Identify which cell holds the provided text, then report its [X, Y] central coordinate. 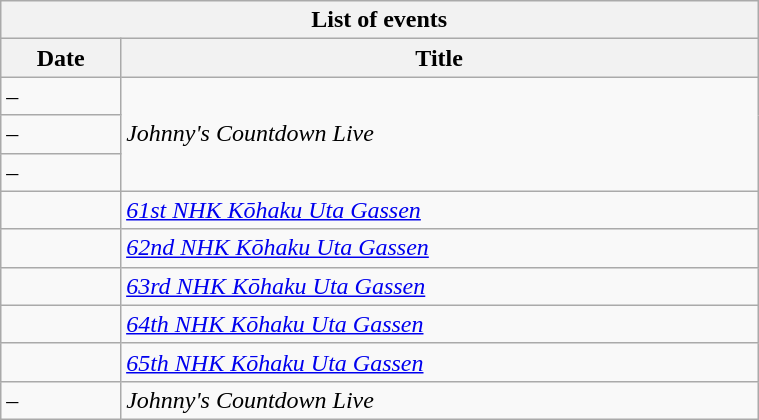
Date [61, 58]
64th NHK Kōhaku Uta Gassen [440, 324]
63rd NHK Kōhaku Uta Gassen [440, 286]
List of events [380, 20]
Title [440, 58]
62nd NHK Kōhaku Uta Gassen [440, 248]
61st NHK Kōhaku Uta Gassen [440, 210]
65th NHK Kōhaku Uta Gassen [440, 362]
